Pinpoint the cell where the given text exists, returning its (X, Y) midpoint coordinate. 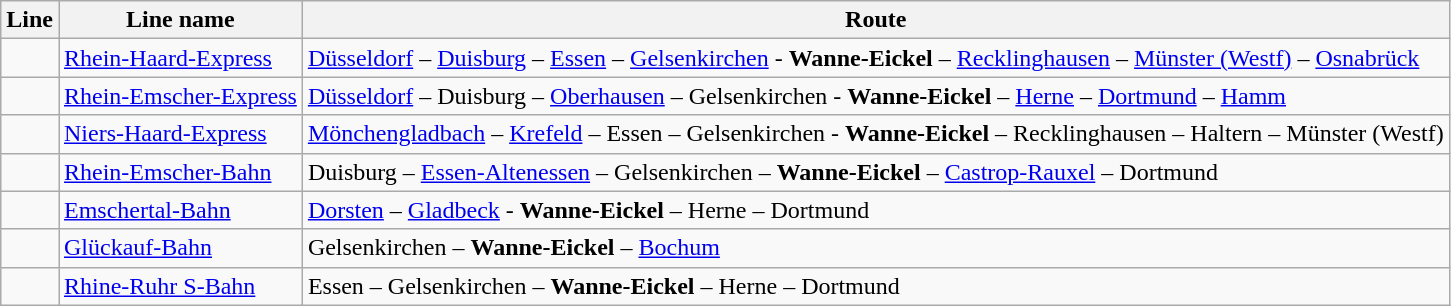
Rhein-Haard-Express (180, 58)
Rhein-Emscher-Bahn (180, 172)
Emschertal-Bahn (180, 210)
Gelsenkirchen – Wanne-Eickel – Bochum (876, 248)
Düsseldorf – Duisburg – Oberhausen – Gelsenkirchen - Wanne-Eickel – Herne – Dortmund – Hamm (876, 96)
Duisburg – Essen-Altenessen – Gelsenkirchen – Wanne-Eickel – Castrop-Rauxel – Dortmund (876, 172)
Rhine-Ruhr S-Bahn (180, 286)
Düsseldorf – Duisburg – Essen – Gelsenkirchen - Wanne-Eickel – Recklinghausen – Münster (Westf) – Osnabrück (876, 58)
Line name (180, 20)
Essen – Gelsenkirchen – Wanne-Eickel – Herne – Dortmund (876, 286)
Route (876, 20)
Rhein-Emscher-Express (180, 96)
Mönchengladbach – Krefeld – Essen – Gelsenkirchen - Wanne-Eickel – Recklinghausen – Haltern – Münster (Westf) (876, 134)
Line (30, 20)
Glückauf-Bahn (180, 248)
Dorsten – Gladbeck - Wanne-Eickel – Herne – Dortmund (876, 210)
Niers-Haard-Express (180, 134)
